Search for the cell housing the specified text and yield its (x, y) center coordinate. 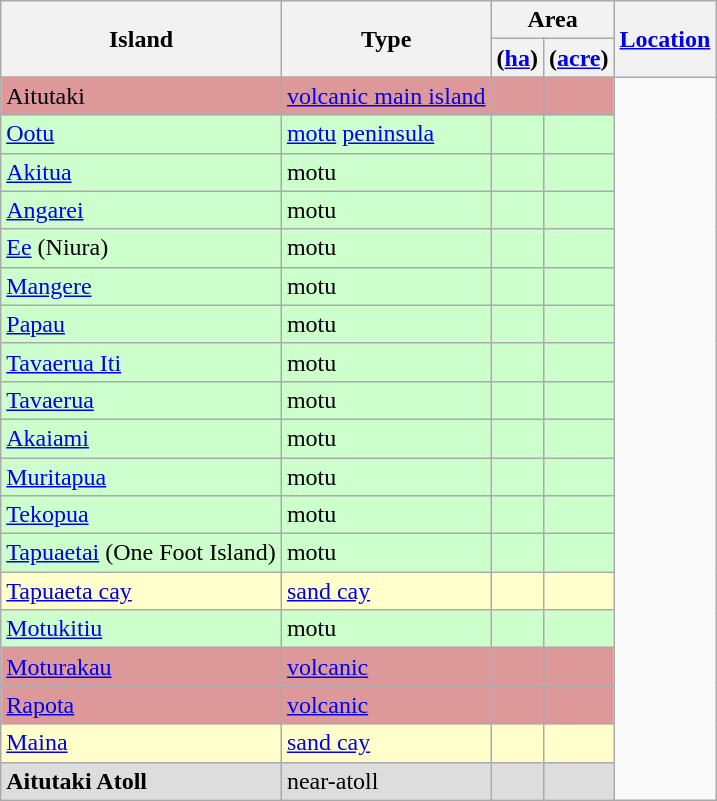
motu peninsula (386, 134)
Aitutaki (142, 96)
Tavaerua Iti (142, 362)
(acre) (578, 58)
volcanic main island (386, 96)
Rapota (142, 705)
Mangere (142, 286)
Papau (142, 324)
Akitua (142, 172)
Muritapua (142, 477)
Ootu (142, 134)
Area (552, 20)
Angarei (142, 210)
Aitutaki Atoll (142, 781)
Akaiami (142, 438)
Island (142, 39)
Tekopua (142, 515)
(ha) (517, 58)
near-atoll (386, 781)
Location (665, 39)
Maina (142, 743)
Moturakau (142, 667)
Tapuaeta cay (142, 591)
Ee (Niura) (142, 248)
Tavaerua (142, 400)
Type (386, 39)
Motukitiu (142, 629)
Tapuaetai (One Foot Island) (142, 553)
